Identify which cell holds the provided text, then report its (X, Y) central coordinate. 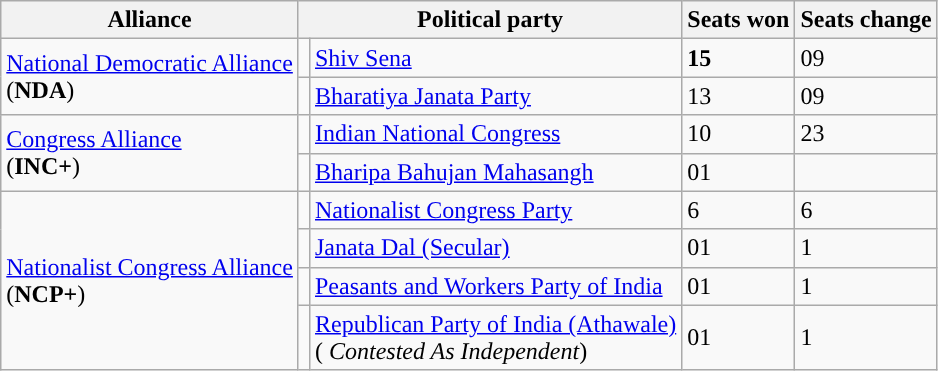
National Democratic Alliance (NDA) (150, 77)
Seats won (738, 20)
Peasants and Workers Party of India (495, 286)
15 (738, 58)
Indian National Congress (495, 134)
Shiv Sena (495, 58)
Bharipa Bahujan Mahasangh (495, 172)
Congress Alliance (INC+) (150, 153)
13 (738, 96)
Seats change (866, 20)
Political party (490, 20)
10 (738, 134)
Nationalist Congress Party (495, 210)
Nationalist Congress Alliance (NCP+) (150, 280)
Janata Dal (Secular) (495, 248)
Bharatiya Janata Party (495, 96)
23 (866, 134)
Alliance (150, 20)
Republican Party of India (Athawale) ( Contested As Independent) (495, 338)
